Find where the given text appears and provide that cell's center as (X, Y) coordinate. 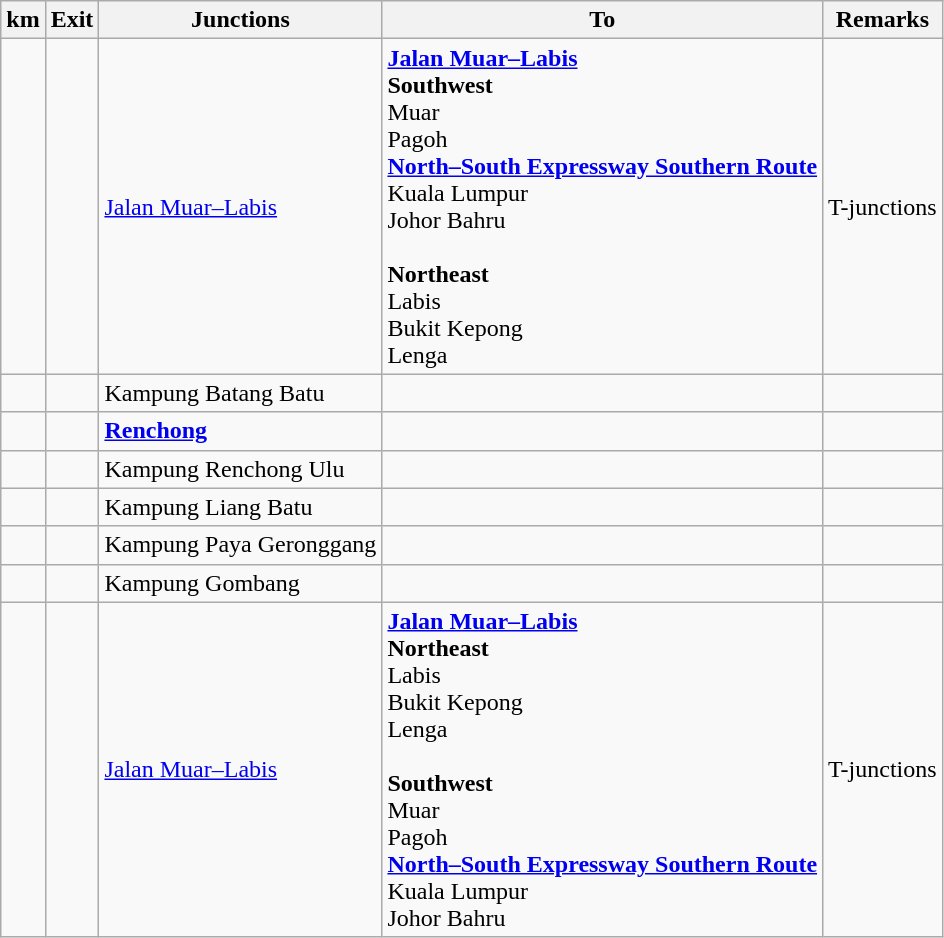
Kampung Batang Batu (240, 393)
Kampung Renchong Ulu (240, 469)
Kampung Liang Batu (240, 507)
Remarks (883, 20)
Kampung Gombang (240, 583)
To (602, 20)
Renchong (240, 431)
Jalan Muar–LabisNortheastLabisBukit KepongLengaSouthwestMuarPagoh North–South Expressway Southern RouteKuala LumpurJohor Bahru (602, 770)
Jalan Muar–LabisSouthwestMuarPagoh North–South Expressway Southern RouteKuala LumpurJohor BahruNortheastLabisBukit KepongLenga (602, 206)
Junctions (240, 20)
km (23, 20)
Kampung Paya Geronggang (240, 545)
Exit (72, 20)
